Capture the cell that displays the provided text and extract its [x, y] central coordinate. 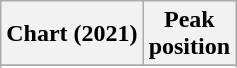
Chart (2021) [72, 34]
Peakposition [189, 34]
